Return the [X, Y] coordinate for the center point of the cell that contains the specified text.  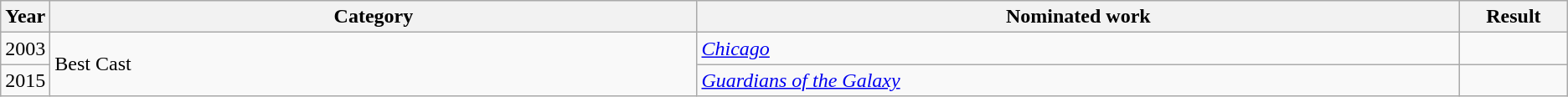
Best Cast [374, 64]
2015 [25, 80]
Chicago [1079, 48]
2003 [25, 48]
Year [25, 17]
Guardians of the Galaxy [1079, 80]
Category [374, 17]
Nominated work [1079, 17]
Result [1514, 17]
